Capture the cell that displays the provided text and extract its (x, y) central coordinate. 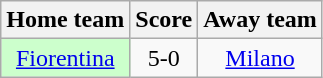
Score (164, 20)
Fiorentina (66, 58)
Away team (260, 20)
Home team (66, 20)
Milano (260, 58)
5-0 (164, 58)
